Identify which cell holds the provided text, then report its (x, y) central coordinate. 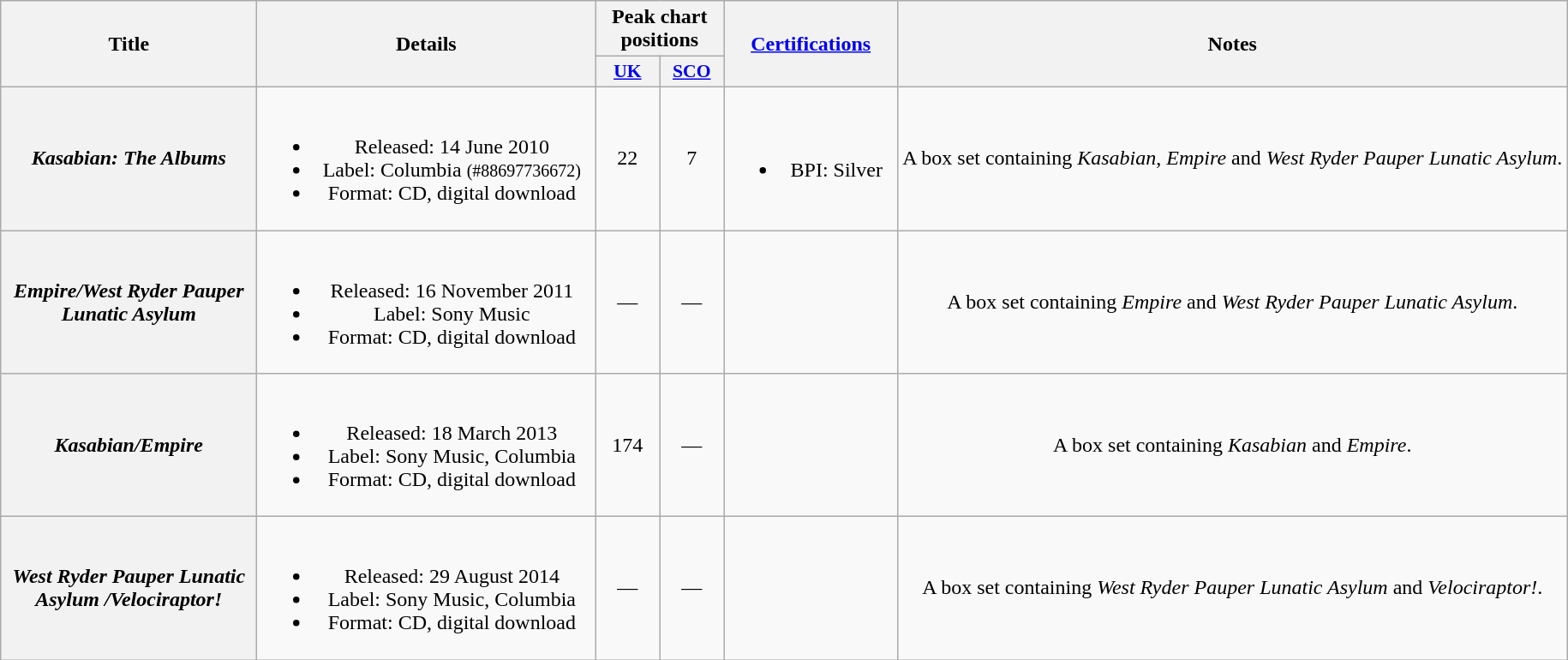
Kasabian/Empire (129, 446)
Released: 18 March 2013Label: Sony Music, ColumbiaFormat: CD, digital download (427, 446)
Empire/West Ryder Pauper Lunatic Asylum (129, 302)
West Ryder Pauper Lunatic Asylum /Velociraptor! (129, 588)
Released: 14 June 2010Label: Columbia (#88697736672)Format: CD, digital download (427, 158)
SCO (692, 72)
A box set containing Kasabian and Empire. (1232, 446)
7 (692, 158)
22 (627, 158)
BPI: Silver (811, 158)
A box set containing Empire and West Ryder Pauper Lunatic Asylum. (1232, 302)
Title (129, 45)
Notes (1232, 45)
Peak chart positions (660, 29)
Released: 16 November 2011Label: Sony MusicFormat: CD, digital download (427, 302)
Released: 29 August 2014Label: Sony Music, ColumbiaFormat: CD, digital download (427, 588)
A box set containing West Ryder Pauper Lunatic Asylum and Velociraptor!. (1232, 588)
Certifications (811, 45)
Details (427, 45)
UK (627, 72)
174 (627, 446)
A box set containing Kasabian, Empire and West Ryder Pauper Lunatic Asylum. (1232, 158)
Kasabian: The Albums (129, 158)
